From the cell containing the given text, extract its center point as [X, Y] coordinate. 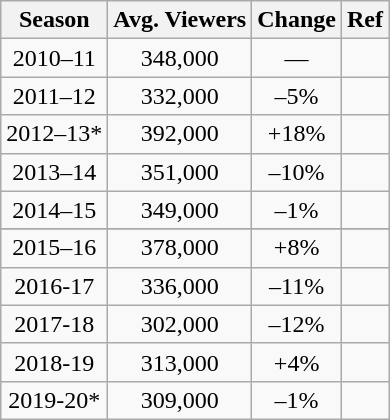
2019-20* [54, 400]
351,000 [180, 172]
2016-17 [54, 286]
2018-19 [54, 362]
–11% [297, 286]
–5% [297, 96]
2010–11 [54, 58]
348,000 [180, 58]
–10% [297, 172]
— [297, 58]
309,000 [180, 400]
2011–12 [54, 96]
+4% [297, 362]
392,000 [180, 134]
313,000 [180, 362]
+8% [297, 248]
378,000 [180, 248]
Change [297, 20]
336,000 [180, 286]
2013–14 [54, 172]
2017-18 [54, 324]
Season [54, 20]
–12% [297, 324]
349,000 [180, 210]
2015–16 [54, 248]
302,000 [180, 324]
Avg. Viewers [180, 20]
Ref [364, 20]
2014–15 [54, 210]
332,000 [180, 96]
2012–13* [54, 134]
+18% [297, 134]
